Capture the cell that displays the provided text and extract its [x, y] central coordinate. 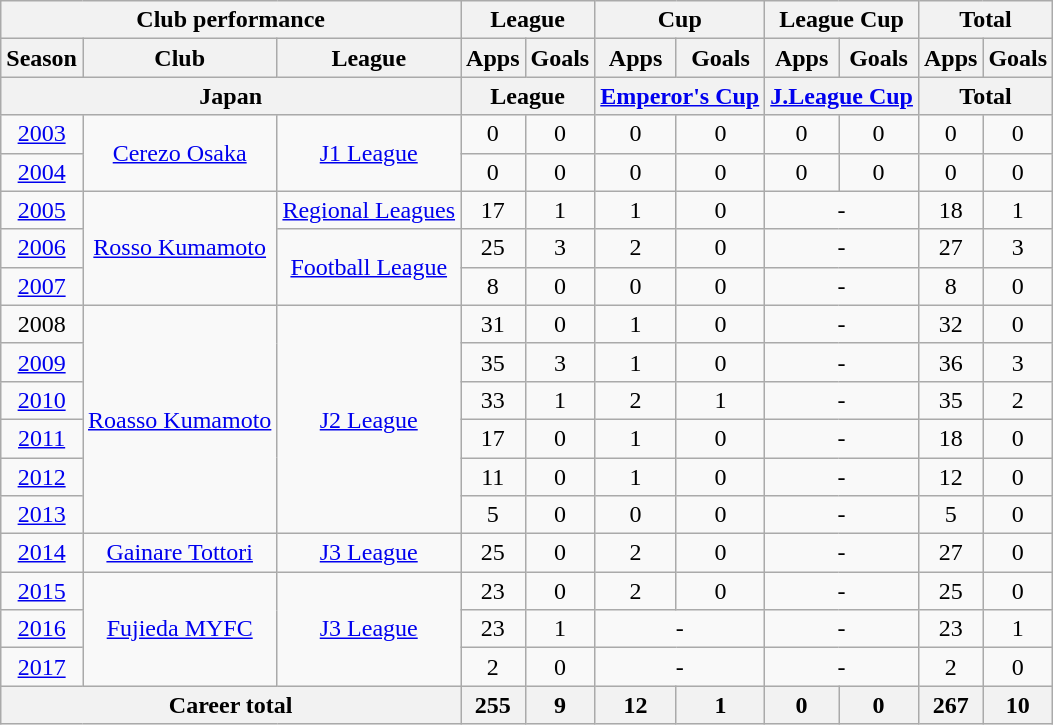
Regional Leagues [369, 210]
Career total [231, 705]
2014 [42, 553]
Emperor's Cup [680, 96]
J2 League [369, 419]
2015 [42, 591]
2007 [42, 286]
10 [1018, 705]
2013 [42, 515]
Cup [680, 20]
2016 [42, 629]
11 [493, 477]
Cerezo Osaka [179, 153]
Club performance [231, 20]
Gainare Tottori [179, 553]
Roasso Kumamoto [179, 419]
9 [560, 705]
2008 [42, 324]
Fujieda MYFC [179, 629]
32 [950, 324]
255 [493, 705]
Football League [369, 267]
267 [950, 705]
2004 [42, 172]
36 [950, 362]
2010 [42, 400]
League Cup [842, 20]
Rosso Kumamoto [179, 248]
31 [493, 324]
Season [42, 58]
2005 [42, 210]
2011 [42, 438]
2006 [42, 248]
Japan [231, 96]
33 [493, 400]
J1 League [369, 153]
2003 [42, 134]
2009 [42, 362]
J.League Cup [842, 96]
Club [179, 58]
2012 [42, 477]
2017 [42, 667]
